Detect which cell encompasses the target text, then output its [x, y] center coordinate. 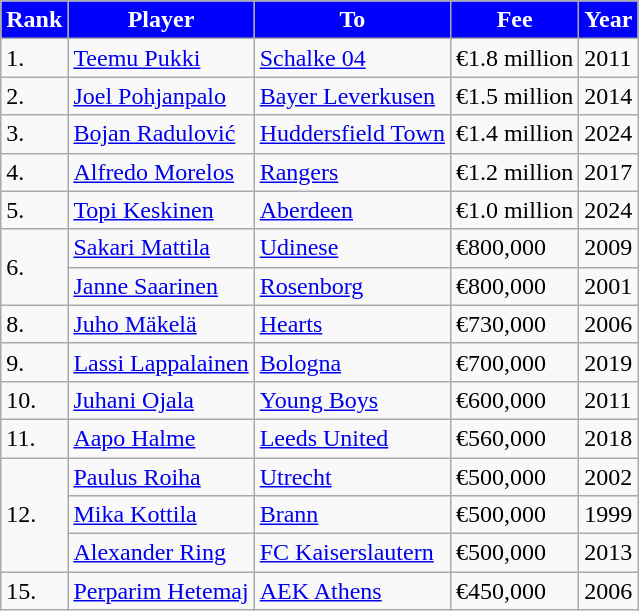
Young Boys [352, 400]
2018 [608, 438]
Utrecht [352, 477]
Rank [34, 20]
Janne Saarinen [161, 286]
€1.0 million [514, 210]
12. [34, 515]
5. [34, 210]
€700,000 [514, 362]
Bayer Leverkusen [352, 96]
Huddersfield Town [352, 134]
Perparim Hetemaj [161, 591]
Sakari Mattila [161, 248]
8. [34, 324]
10. [34, 400]
Mika Kottila [161, 515]
Aapo Halme [161, 438]
1. [34, 58]
€560,000 [514, 438]
€1.4 million [514, 134]
Joel Pohjanpalo [161, 96]
€450,000 [514, 591]
Juhani Ojala [161, 400]
Teemu Pukki [161, 58]
Bojan Radulović [161, 134]
15. [34, 591]
Schalke 04 [352, 58]
Hearts [352, 324]
Player [161, 20]
Alexander Ring [161, 553]
3. [34, 134]
2013 [608, 553]
Bologna [352, 362]
Rosenborg [352, 286]
2017 [608, 172]
Udinese [352, 248]
€600,000 [514, 400]
Aberdeen [352, 210]
€730,000 [514, 324]
Rangers [352, 172]
€1.5 million [514, 96]
AEK Athens [352, 591]
2019 [608, 362]
€1.2 million [514, 172]
4. [34, 172]
Year [608, 20]
Lassi Lappalainen [161, 362]
6. [34, 267]
1999 [608, 515]
Topi Keskinen [161, 210]
Paulus Roiha [161, 477]
Juho Mäkelä [161, 324]
To [352, 20]
Fee [514, 20]
Alfredo Morelos [161, 172]
Leeds United [352, 438]
2. [34, 96]
2001 [608, 286]
2014 [608, 96]
Brann [352, 515]
€1.8 million [514, 58]
9. [34, 362]
11. [34, 438]
2002 [608, 477]
2009 [608, 248]
FC Kaiserslautern [352, 553]
